For the text-containing cell, return its midpoint in [X, Y] coordinate format. 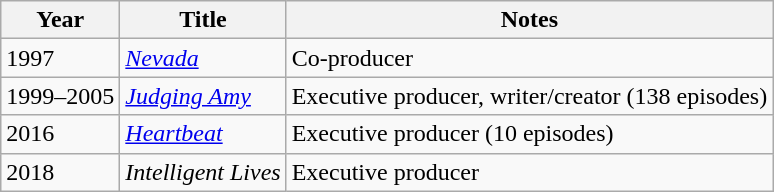
2018 [60, 172]
1999–2005 [60, 96]
Heartbeat [203, 134]
Co-producer [530, 58]
Judging Amy [203, 96]
Executive producer (10 episodes) [530, 134]
Intelligent Lives [203, 172]
Title [203, 20]
Executive producer, writer/creator (138 episodes) [530, 96]
Executive producer [530, 172]
2016 [60, 134]
Notes [530, 20]
1997 [60, 58]
Year [60, 20]
Nevada [203, 58]
